Identify which cell holds the provided text, then report its (X, Y) central coordinate. 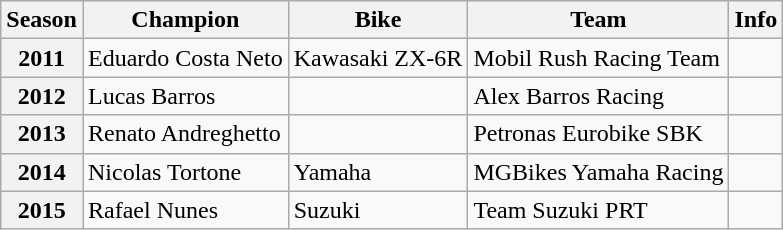
Yamaha (378, 172)
2011 (42, 58)
MGBikes Yamaha Racing (598, 172)
Champion (185, 20)
Info (756, 20)
Team Suzuki PRT (598, 210)
Nicolas Tortone (185, 172)
Kawasaki ZX-6R (378, 58)
Lucas Barros (185, 96)
Season (42, 20)
2013 (42, 134)
Suzuki (378, 210)
Renato Andreghetto (185, 134)
Eduardo Costa Neto (185, 58)
Alex Barros Racing (598, 96)
Bike (378, 20)
Mobil Rush Racing Team (598, 58)
2015 (42, 210)
2012 (42, 96)
Petronas Eurobike SBK (598, 134)
Team (598, 20)
2014 (42, 172)
Rafael Nunes (185, 210)
